Output the [x, y] coordinate of the center of the cell containing the given text.  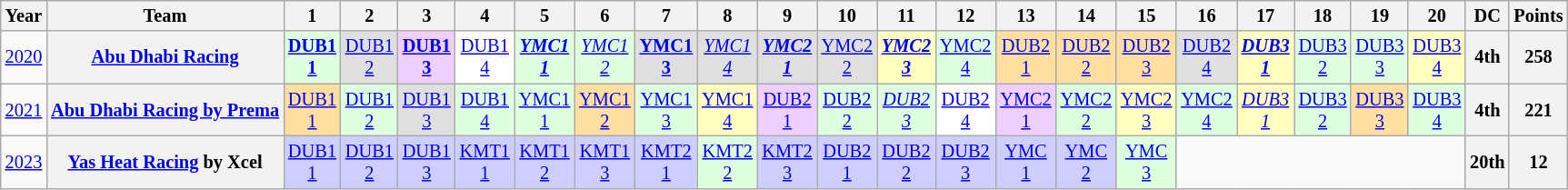
KMT13 [604, 162]
258 [1538, 57]
18 [1323, 15]
7 [667, 15]
14 [1086, 15]
13 [1025, 15]
6 [604, 15]
YMC3 [1146, 162]
KMT22 [727, 162]
3 [427, 15]
11 [906, 15]
KMT12 [544, 162]
Abu Dhabi Racing [165, 57]
2023 [24, 162]
DC [1487, 15]
Yas Heat Racing by Xcel [165, 162]
KMT23 [787, 162]
5 [544, 15]
15 [1146, 15]
Year [24, 15]
2021 [24, 110]
2020 [24, 57]
Points [1538, 15]
8 [727, 15]
19 [1380, 15]
KMT21 [667, 162]
16 [1206, 15]
1 [313, 15]
YMC1 [1025, 162]
20 [1436, 15]
10 [847, 15]
YMC2 [1086, 162]
17 [1265, 15]
Abu Dhabi Racing by Prema [165, 110]
2 [369, 15]
221 [1538, 110]
9 [787, 15]
Team [165, 15]
KMT11 [485, 162]
4 [485, 15]
20th [1487, 162]
